Capture the cell that displays the provided text and extract its (X, Y) central coordinate. 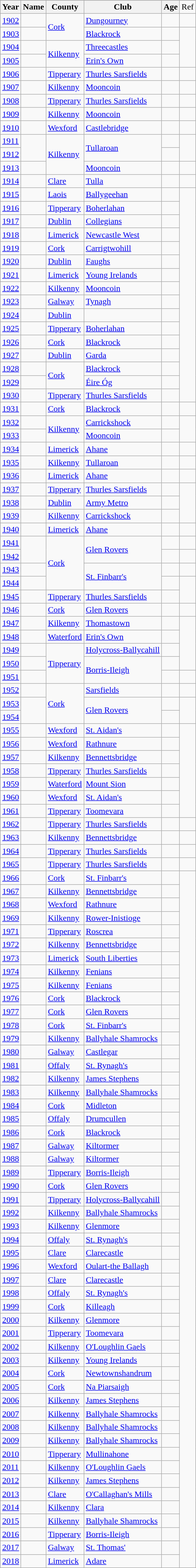
1903 (11, 34)
1999 (11, 1306)
Éire Óg (123, 382)
1917 (11, 221)
1933 (11, 436)
2016 (11, 1534)
Mount Sion (123, 784)
Threecastles (123, 47)
1972 (11, 945)
1950 (11, 663)
1995 (11, 1253)
Garda (123, 355)
1966 (11, 878)
South Liberties (123, 958)
1958 (11, 770)
1994 (11, 1239)
1928 (11, 369)
1992 (11, 1213)
1948 (11, 637)
2009 (11, 1440)
Killeagh (123, 1306)
1921 (11, 275)
1968 (11, 905)
1918 (11, 235)
1990 (11, 1186)
1984 (11, 1106)
1908 (11, 101)
1971 (11, 931)
2007 (11, 1413)
1949 (11, 650)
1969 (11, 918)
1931 (11, 409)
1902 (11, 20)
1936 (11, 476)
Laois (65, 195)
1961 (11, 811)
Army Metro (123, 503)
1906 (11, 74)
Clara (123, 1507)
1907 (11, 87)
1905 (11, 61)
1965 (11, 864)
Adare (123, 1561)
1987 (11, 1146)
1988 (11, 1159)
2005 (11, 1387)
1923 (11, 302)
1967 (11, 891)
Mullinahone (123, 1454)
Ballygeehan (123, 195)
1934 (11, 449)
2011 (11, 1467)
1913 (11, 168)
1912 (11, 154)
2002 (11, 1347)
Na Piarsaigh (123, 1387)
1952 (11, 690)
1926 (11, 342)
1980 (11, 1052)
1978 (11, 1025)
1973 (11, 958)
1955 (11, 730)
Name (34, 7)
1915 (11, 195)
1997 (11, 1280)
Oulart-the Ballagh (123, 1266)
1962 (11, 824)
2010 (11, 1454)
1904 (11, 47)
2017 (11, 1548)
St. Thomas' (123, 1548)
Tulla (123, 181)
1947 (11, 623)
2004 (11, 1373)
1953 (11, 704)
2015 (11, 1521)
County (65, 7)
2018 (11, 1561)
1909 (11, 114)
1954 (11, 717)
1989 (11, 1172)
Castlebridge (123, 127)
1991 (11, 1199)
Roscrea (123, 931)
1957 (11, 757)
1960 (11, 797)
Newtownshandrum (123, 1373)
Midleton (123, 1106)
1982 (11, 1079)
1922 (11, 288)
Sarsfields (123, 690)
1925 (11, 328)
2000 (11, 1320)
1959 (11, 784)
2006 (11, 1400)
1939 (11, 516)
1956 (11, 744)
2012 (11, 1481)
Age (171, 7)
1914 (11, 181)
1930 (11, 396)
Rower-Inistioge (123, 918)
1977 (11, 1012)
Carrigtwohill (123, 248)
Faughs (123, 262)
1935 (11, 462)
O'Callaghan's Mills (123, 1494)
2013 (11, 1494)
Collegians (123, 221)
1916 (11, 208)
2003 (11, 1360)
1944 (11, 583)
1929 (11, 382)
Drumcullen (123, 1119)
1924 (11, 315)
1937 (11, 489)
Thomastown (123, 623)
1946 (11, 610)
1983 (11, 1092)
1911 (11, 141)
1998 (11, 1293)
1964 (11, 851)
1919 (11, 248)
2001 (11, 1333)
1941 (11, 543)
Ref (188, 7)
1985 (11, 1119)
1910 (11, 127)
1940 (11, 529)
1942 (11, 556)
1938 (11, 503)
1943 (11, 569)
1976 (11, 998)
1996 (11, 1266)
1974 (11, 971)
2014 (11, 1507)
2008 (11, 1427)
1963 (11, 838)
Club (123, 7)
Year (11, 7)
1945 (11, 597)
Dungourney (123, 20)
1927 (11, 355)
1993 (11, 1226)
Newcastle West (123, 235)
1979 (11, 1039)
1951 (11, 677)
1981 (11, 1065)
1986 (11, 1132)
1932 (11, 422)
Castlegar (123, 1052)
1975 (11, 985)
Tynagh (123, 302)
1920 (11, 262)
